Provide the (X, Y) coordinate of the cell's center where the given text is located.  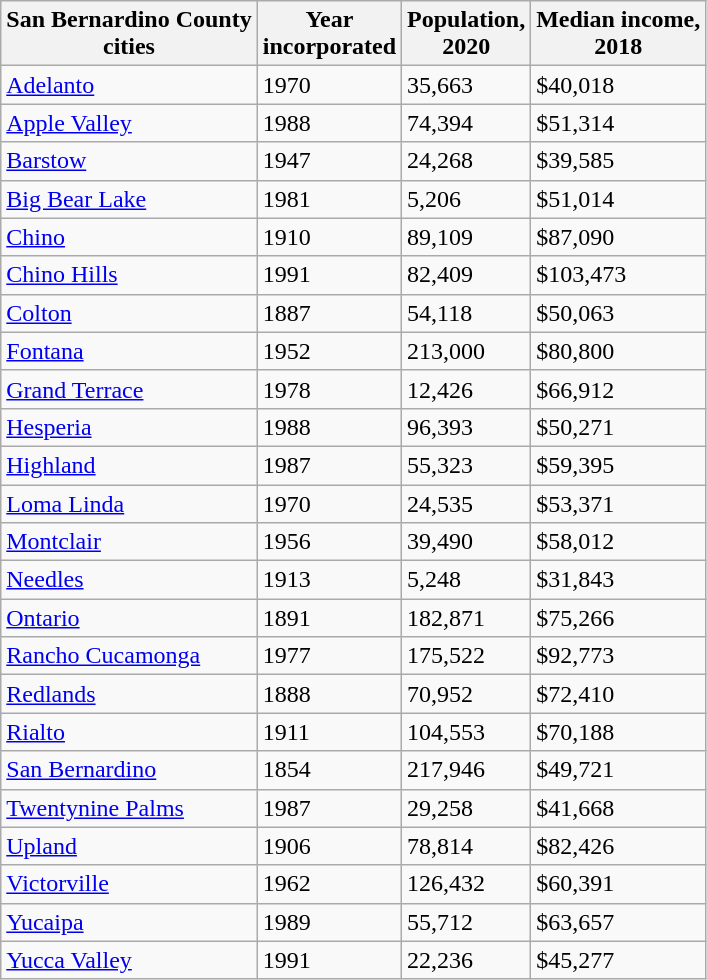
55,323 (466, 465)
217,946 (466, 770)
1913 (329, 580)
89,109 (466, 237)
5,248 (466, 580)
Hesperia (129, 427)
$63,657 (618, 922)
1911 (329, 732)
1981 (329, 199)
1906 (329, 846)
$92,773 (618, 656)
70,952 (466, 694)
82,409 (466, 275)
1888 (329, 694)
39,490 (466, 542)
$72,410 (618, 694)
$53,371 (618, 503)
$51,314 (618, 123)
Yucaipa (129, 922)
1977 (329, 656)
Chino (129, 237)
$87,090 (618, 237)
1891 (329, 618)
Montclair (129, 542)
$45,277 (618, 960)
Yucca Valley (129, 960)
22,236 (466, 960)
Apple Valley (129, 123)
96,393 (466, 427)
$82,426 (618, 846)
35,663 (466, 85)
$58,012 (618, 542)
126,432 (466, 884)
1910 (329, 237)
Victorville (129, 884)
Highland (129, 465)
Rancho Cucamonga (129, 656)
Barstow (129, 161)
Yearincorporated (329, 34)
Needles (129, 580)
Rialto (129, 732)
29,258 (466, 808)
1887 (329, 313)
1989 (329, 922)
$49,721 (618, 770)
$103,473 (618, 275)
74,394 (466, 123)
$51,014 (618, 199)
San Bernardino Countycities (129, 34)
Colton (129, 313)
San Bernardino (129, 770)
78,814 (466, 846)
Fontana (129, 351)
213,000 (466, 351)
Big Bear Lake (129, 199)
Population,2020 (466, 34)
$60,391 (618, 884)
24,268 (466, 161)
Redlands (129, 694)
Median income,2018 (618, 34)
$41,668 (618, 808)
Adelanto (129, 85)
$75,266 (618, 618)
1854 (329, 770)
$50,063 (618, 313)
1947 (329, 161)
55,712 (466, 922)
24,535 (466, 503)
Chino Hills (129, 275)
$80,800 (618, 351)
$70,188 (618, 732)
$50,271 (618, 427)
104,553 (466, 732)
1962 (329, 884)
182,871 (466, 618)
5,206 (466, 199)
1952 (329, 351)
$66,912 (618, 389)
Grand Terrace (129, 389)
12,426 (466, 389)
175,522 (466, 656)
1956 (329, 542)
Loma Linda (129, 503)
Upland (129, 846)
$31,843 (618, 580)
Twentynine Palms (129, 808)
$59,395 (618, 465)
Ontario (129, 618)
$40,018 (618, 85)
1978 (329, 389)
54,118 (466, 313)
$39,585 (618, 161)
